Scan for the cell matching the given text and deliver its (X, Y) coordinate at center. 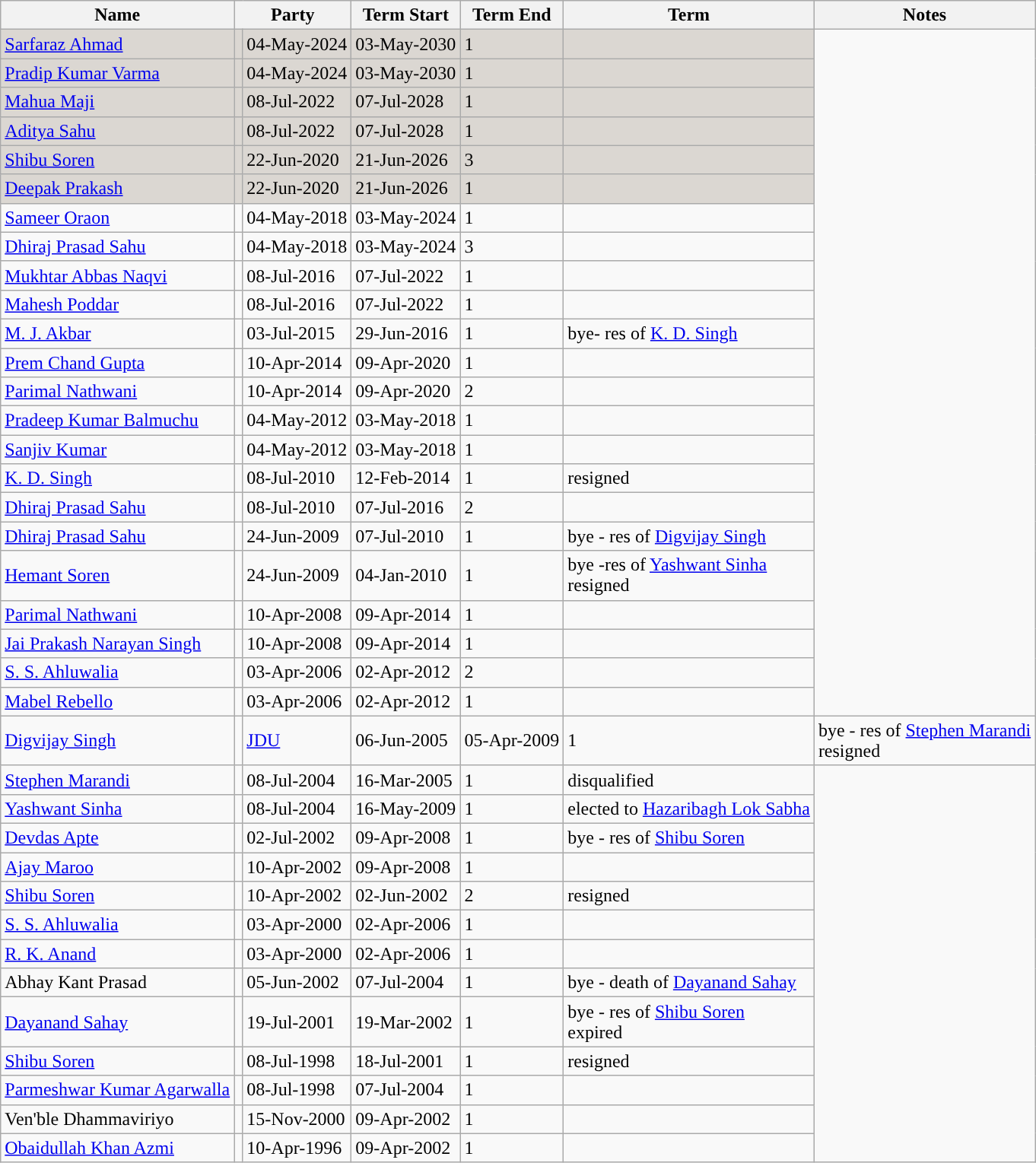
bye -res of Yashwant Sinharesigned (689, 575)
19-Jul-2001 (297, 1022)
Term Start (406, 15)
29-Jun-2016 (406, 333)
Term End (512, 15)
Mukhtar Abbas Naqvi (117, 275)
Term (689, 15)
12-Feb-2014 (406, 478)
Devdas Apte (117, 837)
10-Apr-1996 (297, 1148)
Digvijay Singh (117, 741)
Jai Prakash Narayan Singh (117, 643)
K. D. Singh (117, 478)
07-Jul-2016 (406, 507)
Parmeshwar Kumar Agarwalla (117, 1090)
16-May-2009 (406, 809)
Name (117, 15)
02-Jul-2002 (297, 837)
Party (293, 15)
05-Jun-2002 (297, 983)
Pradeep Kumar Balmuchu (117, 421)
05-Apr-2009 (512, 741)
M. J. Akbar (117, 333)
Deepak Prakash (117, 189)
Yashwant Sinha (117, 809)
Pradip Kumar Varma (117, 73)
bye - res of Shibu Soren (689, 837)
bye- res of K. D. Singh (689, 333)
Obaidullah Khan Azmi (117, 1148)
Notes (924, 15)
Sanjiv Kumar (117, 450)
Aditya Sahu (117, 131)
R. K. Anand (117, 954)
bye - res of Shibu Sorenexpired (689, 1022)
bye - res of Digvijay Singh (689, 536)
Mahesh Poddar (117, 304)
Mabel Rebello (117, 701)
bye - death of Dayanand Sahay (689, 983)
JDU (297, 741)
bye - res of Stephen Marandiresigned (924, 741)
02-Jun-2002 (406, 896)
elected to Hazaribagh Lok Sabha (689, 809)
Ven'ble Dhammaviriyo (117, 1119)
disqualified (689, 780)
Hemant Soren (117, 575)
Abhay Kant Prasad (117, 983)
15-Nov-2000 (297, 1119)
04-Jan-2010 (406, 575)
Dayanand Sahay (117, 1022)
16-Mar-2005 (406, 780)
19-Mar-2002 (406, 1022)
Prem Chand Gupta (117, 363)
Sarfaraz Ahmad (117, 44)
Ajay Maroo (117, 866)
Sameer Oraon (117, 218)
03-Jul-2015 (297, 333)
07-Jul-2010 (406, 536)
Mahua Maji (117, 102)
06-Jun-2005 (406, 741)
Stephen Marandi (117, 780)
18-Jul-2001 (406, 1061)
